Detect which cell encompasses the target text, then output its [X, Y] center coordinate. 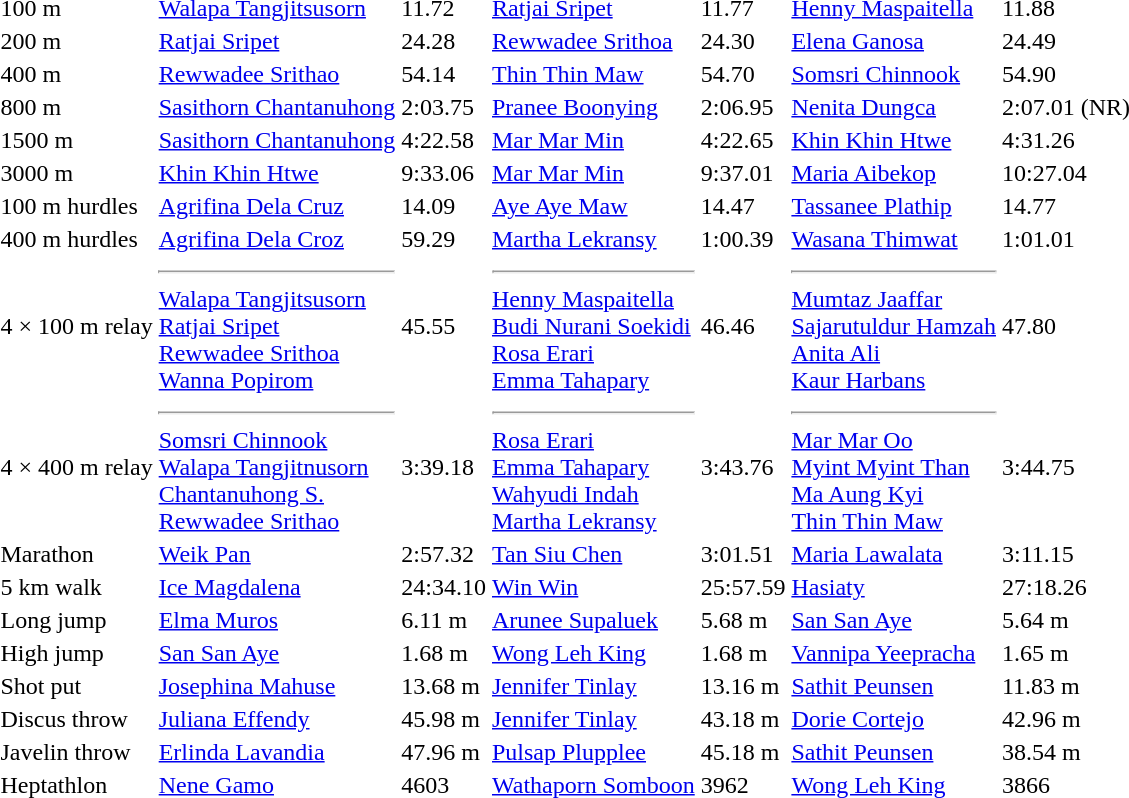
Agrifina Dela Croz [277, 239]
Rosa ErariEmma TahaparyWahyudi IndahMartha Lekransy [594, 467]
4:22.58 [444, 140]
Win Win [594, 587]
59.29 [444, 239]
3:39.18 [444, 467]
Vannipa Yeepracha [894, 653]
54.14 [444, 74]
4:22.65 [743, 140]
Rewwadee Srithao [277, 74]
Walapa TangjitsusornRatjai SripetRewwadee SrithoaWanna Popirom [277, 326]
47.96 m [444, 752]
Pranee Boonying [594, 107]
5.68 m [743, 620]
24:34.10 [444, 587]
Tassanee Plathip [894, 206]
Ratjai Sripet [277, 41]
Somsri Chinnook [894, 74]
Maria Aibekop [894, 173]
Erlinda Lavandia [277, 752]
14.09 [444, 206]
3:01.51 [743, 554]
14.47 [743, 206]
2:57.32 [444, 554]
2:03.75 [444, 107]
Agrifina Dela Cruz [277, 206]
Josephina Mahuse [277, 686]
1:00.39 [743, 239]
Elena Ganosa [894, 41]
Tan Siu Chen [594, 554]
Elma Muros [277, 620]
Rewwadee Srithoa [594, 41]
13.68 m [444, 686]
3:43.76 [743, 467]
46.46 [743, 326]
Aye Aye Maw [594, 206]
Martha Lekransy [594, 239]
Mumtaz JaaffarSajarutuldur HamzahAnita AliKaur Harbans [894, 326]
Wasana Thimwat [894, 239]
Pulsap Plupplee [594, 752]
54.70 [743, 74]
Arunee Supaluek [594, 620]
Dorie Cortejo [894, 719]
9:37.01 [743, 173]
Nenita Dungca [894, 107]
Henny MaspaitellaBudi Nurani SoekidiRosa ErariEmma Tahapary [594, 326]
Mar Mar OoMyint Myint ThanMa Aung KyiThin Thin Maw [894, 467]
24.30 [743, 41]
9:33.06 [444, 173]
43.18 m [743, 719]
Weik Pan [277, 554]
Maria Lawalata [894, 554]
6.11 m [444, 620]
Juliana Effendy [277, 719]
24.28 [444, 41]
25:57.59 [743, 587]
13.16 m [743, 686]
Thin Thin Maw [594, 74]
Somsri ChinnookWalapa TangjitnusornChantanuhong S.Rewwadee Srithao [277, 467]
45.18 m [743, 752]
Hasiaty [894, 587]
Ice Magdalena [277, 587]
2:06.95 [743, 107]
45.55 [444, 326]
45.98 m [444, 719]
Wong Leh King [594, 653]
